From the cell containing the given text, extract its center point as [x, y] coordinate. 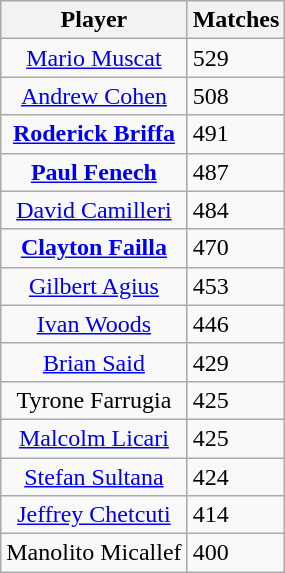
429 [236, 362]
Stefan Sultana [94, 477]
Paul Fenech [94, 172]
453 [236, 286]
Gilbert Agius [94, 286]
Matches [236, 20]
Mario Muscat [94, 58]
Player [94, 20]
Tyrone Farrugia [94, 400]
529 [236, 58]
David Camilleri [94, 210]
Clayton Failla [94, 248]
400 [236, 553]
487 [236, 172]
491 [236, 134]
Brian Said [94, 362]
470 [236, 248]
508 [236, 96]
414 [236, 515]
Manolito Micallef [94, 553]
Jeffrey Chetcuti [94, 515]
Andrew Cohen [94, 96]
446 [236, 324]
484 [236, 210]
Ivan Woods [94, 324]
424 [236, 477]
Roderick Briffa [94, 134]
Malcolm Licari [94, 438]
